Detect which cell encompasses the target text, then output its [x, y] center coordinate. 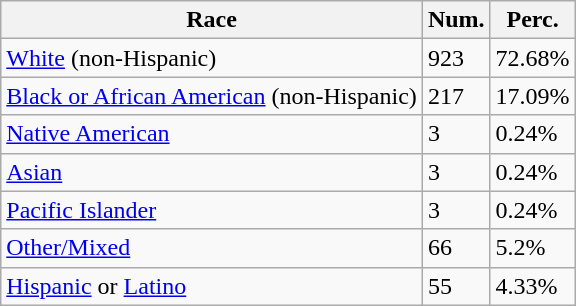
Pacific Islander [212, 210]
923 [456, 58]
5.2% [532, 248]
217 [456, 96]
Native American [212, 134]
Black or African American (non-Hispanic) [212, 96]
Asian [212, 172]
White (non-Hispanic) [212, 58]
Hispanic or Latino [212, 286]
Perc. [532, 20]
66 [456, 248]
17.09% [532, 96]
55 [456, 286]
Num. [456, 20]
4.33% [532, 286]
72.68% [532, 58]
Other/Mixed [212, 248]
Race [212, 20]
